Return the (X, Y) coordinate for the center point of the cell that contains the specified text.  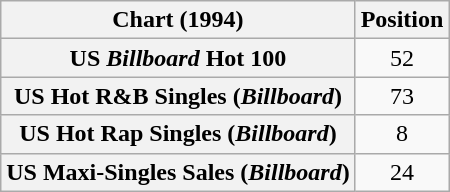
24 (402, 172)
73 (402, 96)
US Hot Rap Singles (Billboard) (178, 134)
8 (402, 134)
52 (402, 58)
US Hot R&B Singles (Billboard) (178, 96)
US Maxi-Singles Sales (Billboard) (178, 172)
Chart (1994) (178, 20)
US Billboard Hot 100 (178, 58)
Position (402, 20)
